Scan for the cell matching the given text and deliver its [X, Y] coordinate at center. 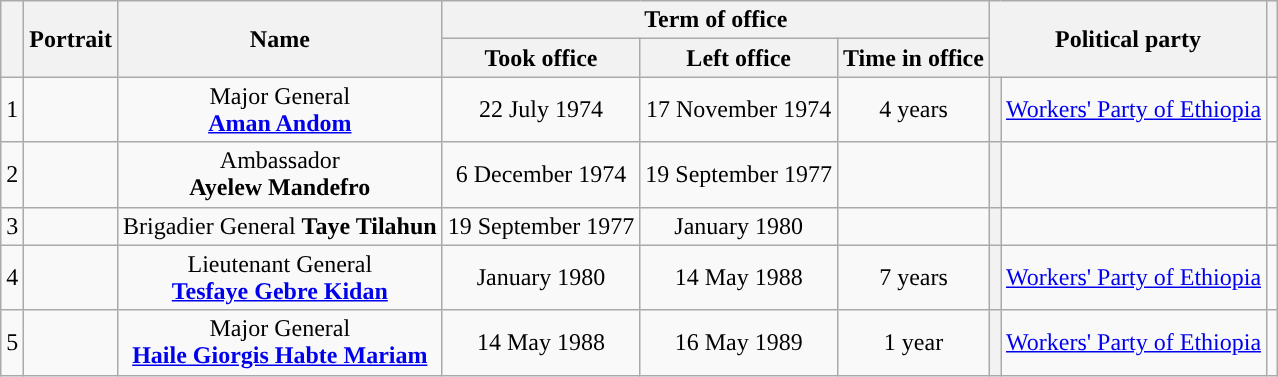
Major GeneralHaile Giorgis Habte Mariam [280, 342]
4 [12, 278]
Time in office [914, 58]
Political party [1128, 39]
Portrait [71, 39]
Major GeneralAman Andom [280, 110]
1 [12, 110]
17 November 1974 [739, 110]
Term of office [716, 20]
Left office [739, 58]
3 [12, 226]
7 years [914, 278]
Brigadier General Taye Tilahun [280, 226]
2 [12, 174]
Lieutenant GeneralTesfaye Gebre Kidan [280, 278]
Name [280, 39]
16 May 1989 [739, 342]
5 [12, 342]
AmbassadorAyelew Mandefro [280, 174]
22 July 1974 [541, 110]
4 years [914, 110]
Took office [541, 58]
6 December 1974 [541, 174]
1 year [914, 342]
